Locate the cell with the specified text and output its [X, Y] center coordinate. 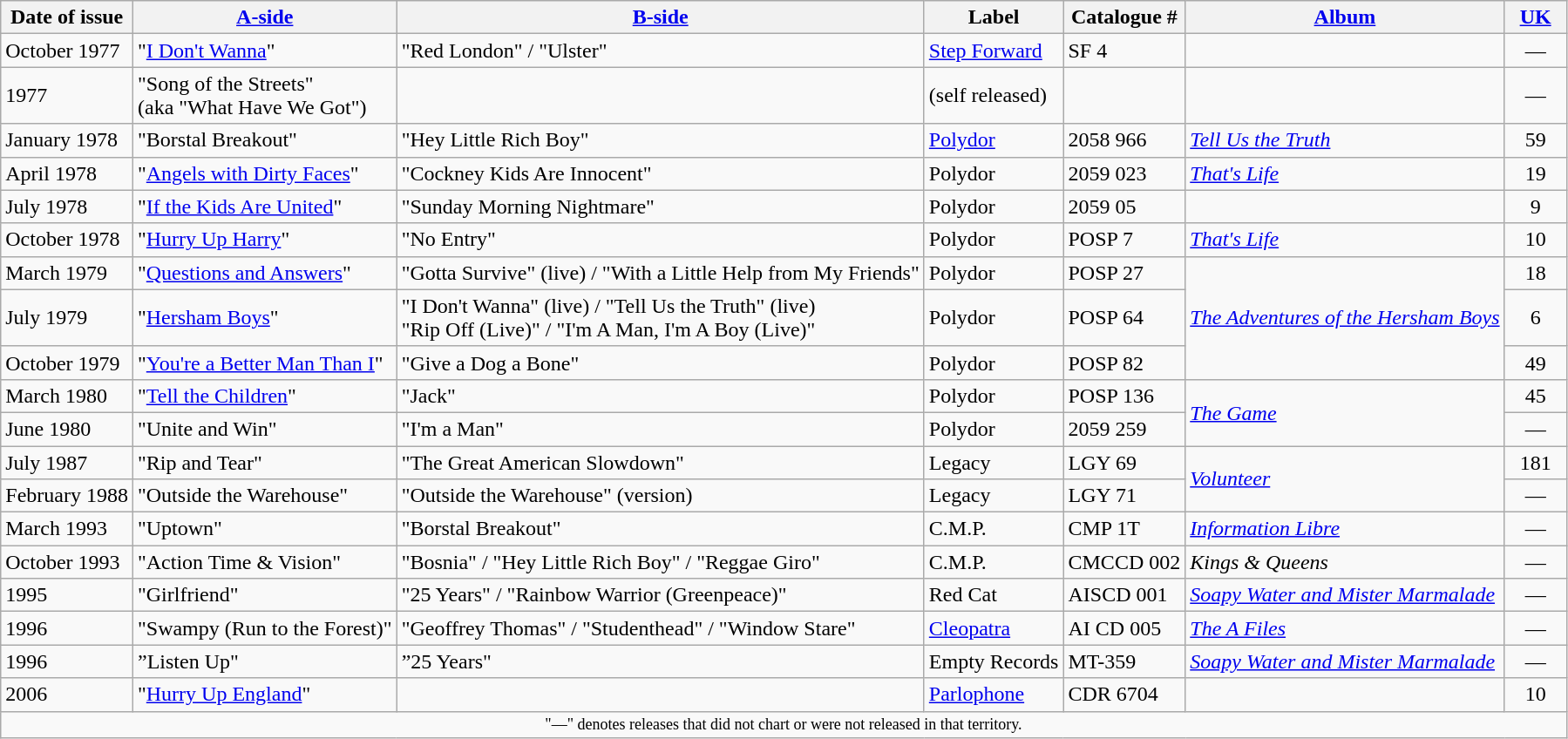
49 [1536, 363]
2059 259 [1124, 429]
CMCCD 002 [1124, 562]
"Song of the Streets"(aka "What Have We Got") [265, 96]
July 1987 [67, 463]
"Sunday Morning Nightmare" [661, 207]
"No Entry" [661, 240]
Empty Records [994, 661]
"You're a Better Man Than I" [265, 363]
A-side [265, 17]
Kings & Queens [1345, 562]
July 1978 [67, 207]
October 1978 [67, 240]
"Outside the Warehouse" [265, 496]
POSP 82 [1124, 363]
March 1993 [67, 529]
June 1980 [67, 429]
UK [1536, 17]
(self released) [994, 96]
19 [1536, 173]
"Unite and Win" [265, 429]
Catalogue # [1124, 17]
"Red London" / "Ulster" [661, 51]
March 1980 [67, 396]
POSP 64 [1124, 317]
2058 966 [1124, 140]
”Listen Up" [265, 661]
"Girlfriend" [265, 595]
AISCD 001 [1124, 595]
CDR 6704 [1124, 695]
February 1988 [67, 496]
"The Great American Slowdown" [661, 463]
"Hersham Boys" [265, 317]
March 1979 [67, 273]
"Swampy (Run to the Forest)" [265, 628]
"Hey Little Rich Boy" [661, 140]
AI CD 005 [1124, 628]
Red Cat [994, 595]
"Gotta Survive" (live) / "With a Little Help from My Friends" [661, 273]
Step Forward [994, 51]
"Outside the Warehouse" (version) [661, 496]
"Hurry Up England" [265, 695]
October 1979 [67, 363]
January 1978 [67, 140]
45 [1536, 396]
18 [1536, 273]
Album [1345, 17]
"I Don't Wanna" (live) / "Tell Us the Truth" (live)"Rip Off (Live)" / "I'm A Man, I'm A Boy (Live)" [661, 317]
"Bosnia" / "Hey Little Rich Boy" / "Reggae Giro" [661, 562]
"Cockney Kids Are Innocent" [661, 173]
Information Libre [1345, 529]
9 [1536, 207]
Cleopatra [994, 628]
Tell Us the Truth [1345, 140]
B-side [661, 17]
”25 Years" [661, 661]
POSP 136 [1124, 396]
"—" denotes releases that did not chart or were not released in that territory. [784, 725]
October 1993 [67, 562]
LGY 69 [1124, 463]
July 1979 [67, 317]
Volunteer [1345, 479]
The Game [1345, 412]
"If the Kids Are United" [265, 207]
181 [1536, 463]
2059 05 [1124, 207]
59 [1536, 140]
"Angels with Dirty Faces" [265, 173]
"Action Time & Vision" [265, 562]
POSP 7 [1124, 240]
"Questions and Answers" [265, 273]
"Rip and Tear" [265, 463]
POSP 27 [1124, 273]
October 1977 [67, 51]
Label [994, 17]
April 1978 [67, 173]
6 [1536, 317]
"I'm a Man" [661, 429]
LGY 71 [1124, 496]
"Uptown" [265, 529]
MT-359 [1124, 661]
"Geoffrey Thomas" / "Studenthead" / "Window Stare" [661, 628]
1995 [67, 595]
"25 Years" / "Rainbow Warrior (Greenpeace)" [661, 595]
"Hurry Up Harry" [265, 240]
"Give a Dog a Bone" [661, 363]
"Jack" [661, 396]
CMP 1T [1124, 529]
1977 [67, 96]
Date of issue [67, 17]
Parlophone [994, 695]
SF 4 [1124, 51]
The A Files [1345, 628]
2006 [67, 695]
2059 023 [1124, 173]
"I Don't Wanna" [265, 51]
"Tell the Children" [265, 396]
The Adventures of the Hersham Boys [1345, 317]
